Provide the [X, Y] coordinate of the cell's center where the given text is located.  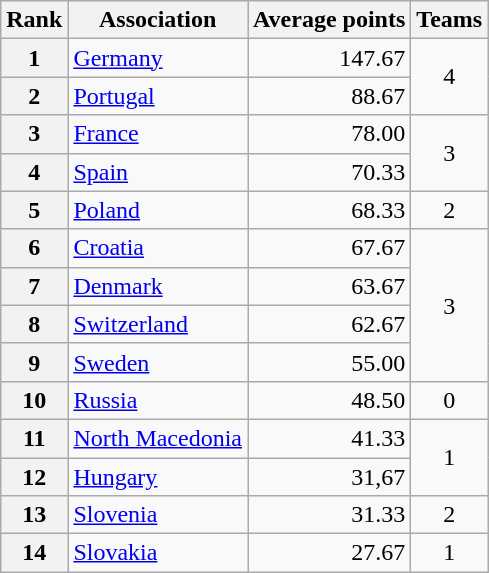
67.67 [330, 248]
9 [34, 362]
31.33 [330, 515]
Hungary [158, 477]
48.50 [330, 400]
13 [34, 515]
Russia [158, 400]
62.67 [330, 324]
Poland [158, 210]
10 [34, 400]
Rank [34, 20]
North Macedonia [158, 438]
88.67 [330, 96]
11 [34, 438]
Slovakia [158, 553]
Slovenia [158, 515]
Teams [450, 20]
Spain [158, 172]
8 [34, 324]
Portugal [158, 96]
14 [34, 553]
41.33 [330, 438]
Denmark [158, 286]
Average points [330, 20]
France [158, 134]
7 [34, 286]
147.67 [330, 58]
Switzerland [158, 324]
27.67 [330, 553]
68.33 [330, 210]
78.00 [330, 134]
31,67 [330, 477]
Germany [158, 58]
70.33 [330, 172]
12 [34, 477]
Croatia [158, 248]
6 [34, 248]
55.00 [330, 362]
Sweden [158, 362]
63.67 [330, 286]
Association [158, 20]
5 [34, 210]
0 [450, 400]
